For the text-containing cell, return its midpoint in (X, Y) coordinate format. 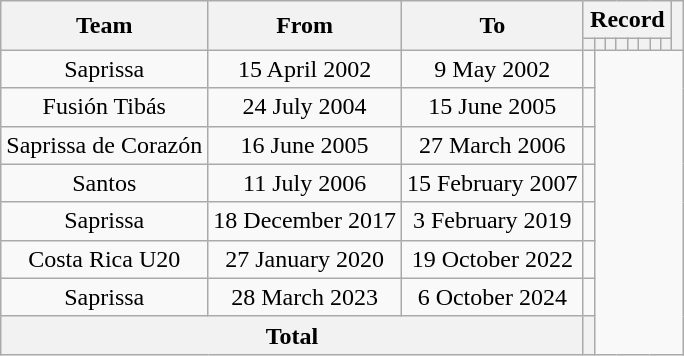
16 June 2005 (305, 145)
27 January 2020 (305, 259)
15 April 2002 (305, 69)
11 July 2006 (305, 183)
Santos (104, 183)
Team (104, 26)
Saprissa de Corazón (104, 145)
To (492, 26)
27 March 2006 (492, 145)
24 July 2004 (305, 107)
Total (292, 335)
18 December 2017 (305, 221)
9 May 2002 (492, 69)
28 March 2023 (305, 297)
Costa Rica U20 (104, 259)
Fusión Tibás (104, 107)
19 October 2022 (492, 259)
3 February 2019 (492, 221)
Record (627, 20)
6 October 2024 (492, 297)
From (305, 26)
15 June 2005 (492, 107)
15 February 2007 (492, 183)
